Pinpoint the cell where the given text exists, returning its (x, y) midpoint coordinate. 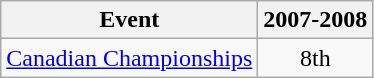
8th (316, 58)
2007-2008 (316, 20)
Canadian Championships (130, 58)
Event (130, 20)
